Identify which cell holds the provided text, then report its [X, Y] central coordinate. 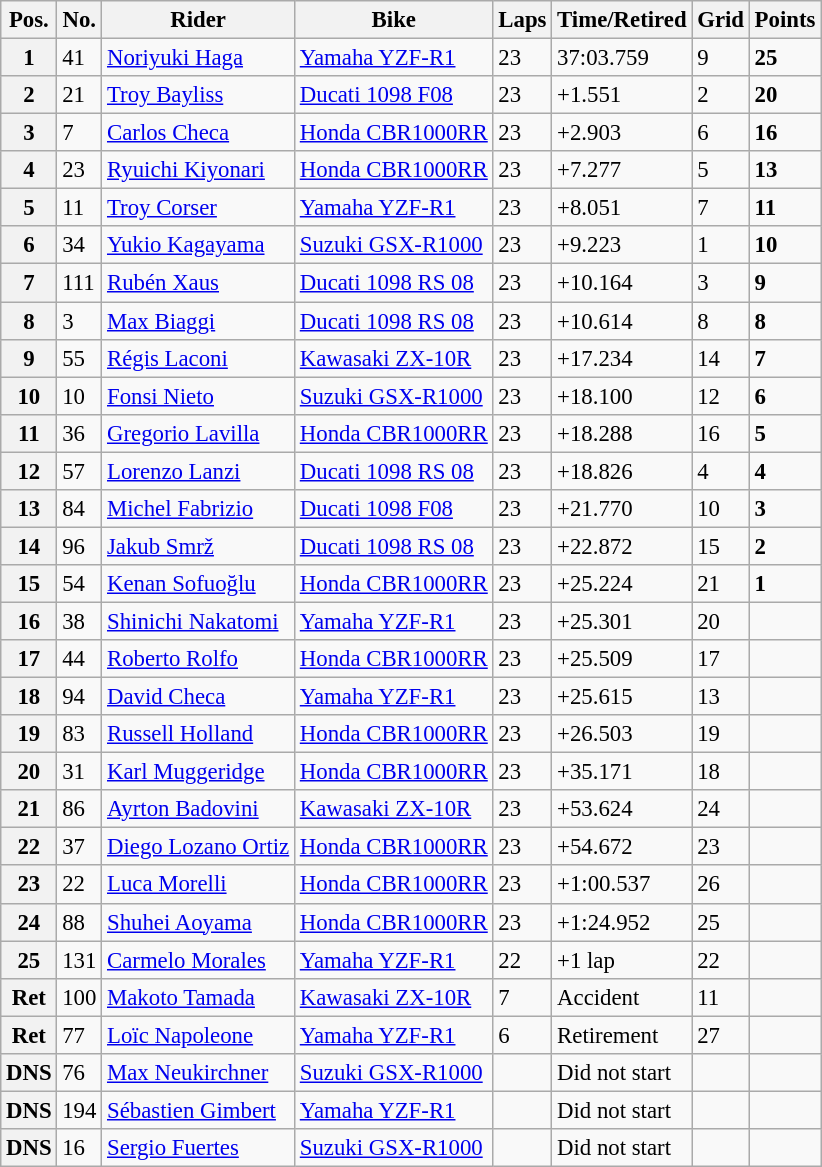
Points [784, 20]
Michel Fabrizio [198, 509]
37 [80, 847]
Karl Muggeridge [198, 772]
Russell Holland [198, 734]
83 [80, 734]
+53.624 [622, 809]
Retirement [622, 1035]
+22.872 [622, 546]
+18.826 [622, 471]
111 [80, 283]
94 [80, 697]
+35.171 [622, 772]
Yukio Kagayama [198, 245]
David Checa [198, 697]
+9.223 [622, 245]
27 [720, 1035]
57 [80, 471]
Noriyuki Haga [198, 58]
+2.903 [622, 133]
+10.164 [622, 283]
31 [80, 772]
Shuhei Aoyama [198, 922]
88 [80, 922]
+1:24.952 [622, 922]
Troy Corser [198, 208]
Ayrton Badovini [198, 809]
54 [80, 584]
Accident [622, 997]
Gregorio Lavilla [198, 433]
84 [80, 509]
194 [80, 1110]
86 [80, 809]
Grid [720, 20]
Carlos Checa [198, 133]
Laps [522, 20]
Time/Retired [622, 20]
96 [80, 546]
34 [80, 245]
+1 lap [622, 960]
Rider [198, 20]
Max Neukirchner [198, 1073]
Ryuichi Kiyonari [198, 170]
+8.051 [622, 208]
+25.615 [622, 697]
Kenan Sofuoğlu [198, 584]
Sergio Fuertes [198, 1148]
37:03.759 [622, 58]
+25.224 [622, 584]
Jakub Smrž [198, 546]
Sébastien Gimbert [198, 1110]
76 [80, 1073]
77 [80, 1035]
55 [80, 358]
Loïc Napoleone [198, 1035]
+21.770 [622, 509]
+1.551 [622, 95]
Diego Lozano Ortiz [198, 847]
+26.503 [622, 734]
+7.277 [622, 170]
Lorenzo Lanzi [198, 471]
38 [80, 621]
+17.234 [622, 358]
Luca Morelli [198, 885]
+18.100 [622, 396]
131 [80, 960]
No. [80, 20]
36 [80, 433]
Makoto Tamada [198, 997]
Roberto Rolfo [198, 659]
Troy Bayliss [198, 95]
Carmelo Morales [198, 960]
Max Biaggi [198, 321]
100 [80, 997]
Rubén Xaus [198, 283]
Shinichi Nakatomi [198, 621]
+1:00.537 [622, 885]
Bike [394, 20]
44 [80, 659]
+18.288 [622, 433]
+54.672 [622, 847]
26 [720, 885]
+25.301 [622, 621]
+25.509 [622, 659]
Régis Laconi [198, 358]
Fonsi Nieto [198, 396]
41 [80, 58]
+10.614 [622, 321]
Pos. [29, 20]
